Provide the [x, y] coordinate of the cell's center where the given text is located.  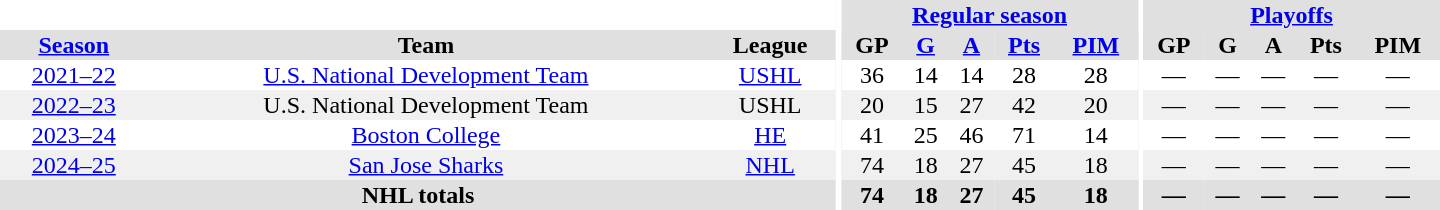
2023–24 [74, 135]
25 [926, 135]
NHL [770, 165]
15 [926, 105]
71 [1024, 135]
2022–23 [74, 105]
Playoffs [1292, 15]
Season [74, 45]
46 [972, 135]
NHL totals [418, 195]
Regular season [990, 15]
HE [770, 135]
San Jose Sharks [426, 165]
41 [872, 135]
League [770, 45]
2021–22 [74, 75]
36 [872, 75]
2024–25 [74, 165]
Team [426, 45]
42 [1024, 105]
Boston College [426, 135]
